Return the [x, y] coordinate for the center point of the cell that contains the specified text.  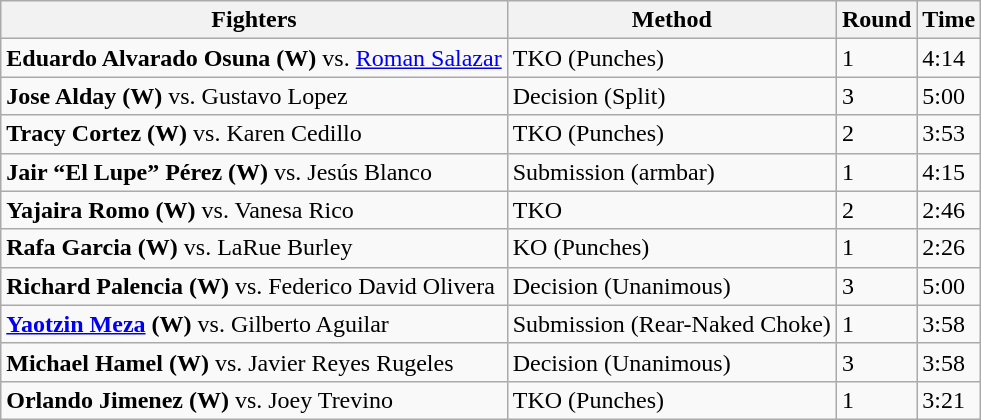
Richard Palencia (W) vs. Federico David Olivera [254, 286]
Orlando Jimenez (W) vs. Joey Trevino [254, 400]
Decision (Split) [672, 96]
3:53 [949, 134]
4:15 [949, 172]
Method [672, 20]
Tracy Cortez (W) vs. Karen Cedillo [254, 134]
Michael Hamel (W) vs. Javier Reyes Rugeles [254, 362]
Fighters [254, 20]
4:14 [949, 58]
Jose Alday (W) vs. Gustavo Lopez [254, 96]
2:26 [949, 248]
Jair “El Lupe” Pérez (W) vs. Jesús Blanco [254, 172]
Rafa Garcia (W) vs. LaRue Burley [254, 248]
Time [949, 20]
Yaotzin Meza (W) vs. Gilberto Aguilar [254, 324]
3:21 [949, 400]
KO (Punches) [672, 248]
2:46 [949, 210]
Round [876, 20]
TKO [672, 210]
Eduardo Alvarado Osuna (W) vs. Roman Salazar [254, 58]
Submission (armbar) [672, 172]
Yajaira Romo (W) vs. Vanesa Rico [254, 210]
Submission (Rear-Naked Choke) [672, 324]
